Return [X, Y] of the center of cell containing provided text 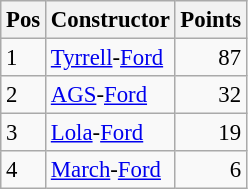
Lola-Ford [111, 133]
March-Ford [111, 170]
4 [24, 170]
32 [210, 95]
19 [210, 133]
Pos [24, 20]
Constructor [111, 20]
2 [24, 95]
87 [210, 58]
Points [210, 20]
3 [24, 133]
Tyrrell-Ford [111, 58]
AGS-Ford [111, 95]
6 [210, 170]
1 [24, 58]
